Return (X, Y) of the center of cell containing provided text 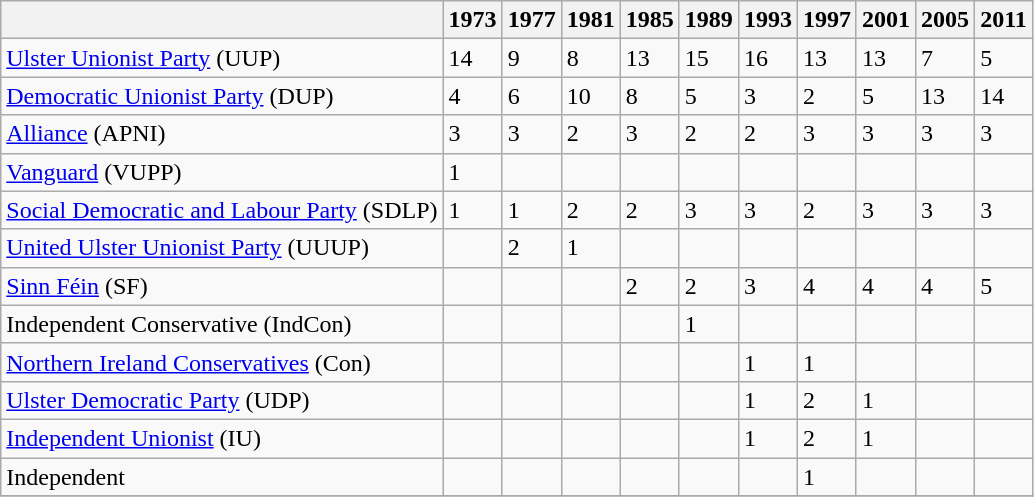
1993 (768, 20)
Ulster Unionist Party (UUP) (222, 58)
Social Democratic and Labour Party (SDLP) (222, 210)
Vanguard (VUPP) (222, 172)
2001 (886, 20)
Ulster Democratic Party (UDP) (222, 400)
1997 (826, 20)
1989 (708, 20)
1985 (650, 20)
United Ulster Unionist Party (UUUP) (222, 248)
1977 (532, 20)
7 (946, 58)
Independent Conservative (IndCon) (222, 324)
2005 (946, 20)
Alliance (APNI) (222, 134)
Independent Unionist (IU) (222, 438)
16 (768, 58)
Democratic Unionist Party (DUP) (222, 96)
Sinn Féin (SF) (222, 286)
2011 (1004, 20)
Independent (222, 477)
1981 (590, 20)
15 (708, 58)
10 (590, 96)
9 (532, 58)
Northern Ireland Conservatives (Con) (222, 362)
1973 (472, 20)
6 (532, 96)
